Determine the (x, y) coordinate at the center of the cell enclosing the given text.  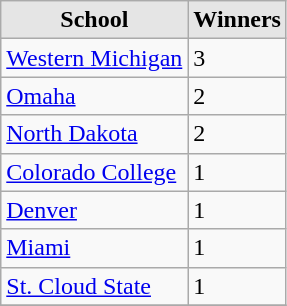
3 (238, 58)
Omaha (94, 96)
Miami (94, 248)
Denver (94, 210)
Winners (238, 20)
St. Cloud State (94, 286)
Western Michigan (94, 58)
North Dakota (94, 134)
Colorado College (94, 172)
School (94, 20)
